Scan for the cell matching the given text and deliver its (x, y) coordinate at center. 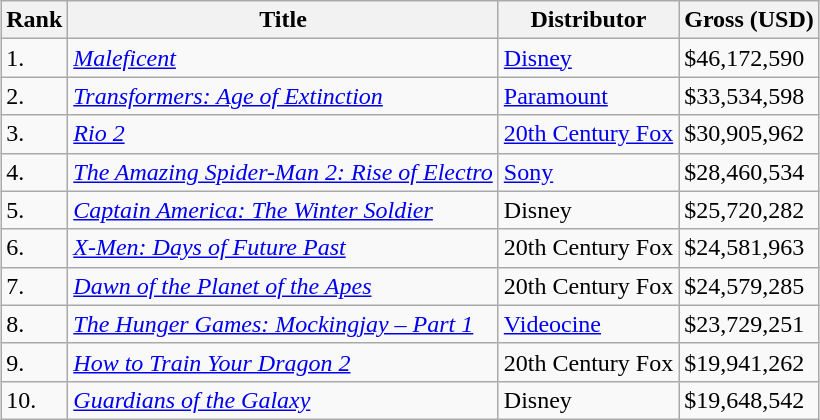
Rank (34, 20)
$25,720,282 (750, 210)
1. (34, 58)
Paramount (588, 96)
$19,941,262 (750, 362)
Rio 2 (284, 134)
$24,579,285 (750, 286)
$33,534,598 (750, 96)
$30,905,962 (750, 134)
Maleficent (284, 58)
Title (284, 20)
Sony (588, 172)
Dawn of the Planet of the Apes (284, 286)
Captain America: The Winter Soldier (284, 210)
7. (34, 286)
10. (34, 400)
Distributor (588, 20)
$46,172,590 (750, 58)
$19,648,542 (750, 400)
Transformers: Age of Extinction (284, 96)
Videocine (588, 324)
8. (34, 324)
How to Train Your Dragon 2 (284, 362)
$28,460,534 (750, 172)
$23,729,251 (750, 324)
3. (34, 134)
6. (34, 248)
$24,581,963 (750, 248)
2. (34, 96)
Guardians of the Galaxy (284, 400)
The Amazing Spider-Man 2: Rise of Electro (284, 172)
9. (34, 362)
Gross (USD) (750, 20)
4. (34, 172)
X-Men: Days of Future Past (284, 248)
The Hunger Games: Mockingjay – Part 1 (284, 324)
5. (34, 210)
